Output the [X, Y] coordinate of the center of the cell containing the given text.  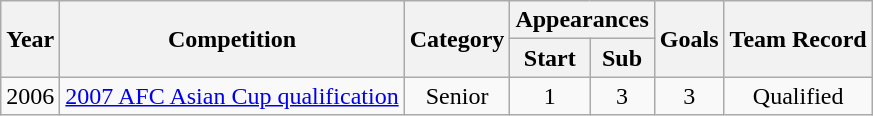
1 [550, 96]
Year [30, 39]
Team Record [798, 39]
Qualified [798, 96]
Sub [622, 58]
Category [457, 39]
2006 [30, 96]
Competition [232, 39]
Senior [457, 96]
Goals [689, 39]
2007 AFC Asian Cup qualification [232, 96]
Start [550, 58]
Appearances [582, 20]
